Extract the [x, y] coordinate from the center of the cell holding the provided text.  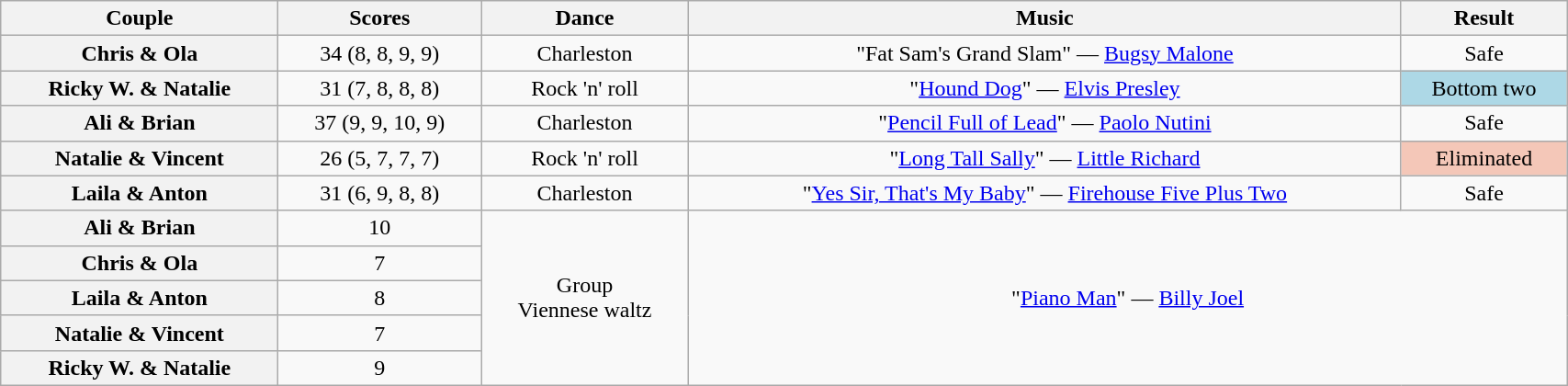
8 [380, 298]
9 [380, 368]
37 (9, 9, 10, 9) [380, 123]
"Hound Dog" — Elvis Presley [1045, 88]
GroupViennese waltz [585, 298]
Scores [380, 18]
Eliminated [1483, 158]
"Pencil Full of Lead" — Paolo Nutini [1045, 123]
Couple [140, 18]
34 (8, 8, 9, 9) [380, 53]
"Yes Sir, That's My Baby" — Firehouse Five Plus Two [1045, 193]
31 (7, 8, 8, 8) [380, 88]
31 (6, 9, 8, 8) [380, 193]
"Fat Sam's Grand Slam" — Bugsy Malone [1045, 53]
Result [1483, 18]
Dance [585, 18]
Music [1045, 18]
"Piano Man" — Billy Joel [1128, 298]
Bottom two [1483, 88]
"Long Tall Sally" — Little Richard [1045, 158]
10 [380, 228]
26 (5, 7, 7, 7) [380, 158]
